Pinpoint the cell where the given text exists, returning its (X, Y) midpoint coordinate. 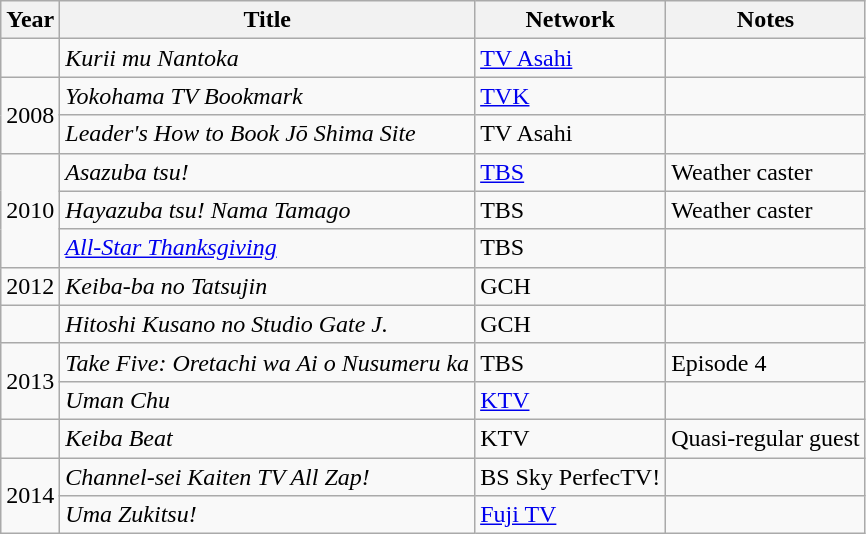
2012 (30, 286)
Uman Chu (268, 400)
All-Star Thanksgiving (268, 248)
Episode 4 (766, 362)
Quasi-regular guest (766, 438)
Channel-sei Kaiten TV All Zap! (268, 477)
Hitoshi Kusano no Studio Gate J. (268, 324)
Fuji TV (570, 515)
Yokohama TV Bookmark (268, 96)
2013 (30, 381)
Title (268, 20)
Keiba Beat (268, 438)
2014 (30, 496)
Leader's How to Book Jō Shima Site (268, 134)
2008 (30, 115)
Asazuba tsu! (268, 172)
Year (30, 20)
Notes (766, 20)
2010 (30, 210)
Network (570, 20)
Keiba-ba no Tatsujin (268, 286)
Kurii mu Nantoka (268, 58)
TVK (570, 96)
Take Five: Oretachi wa Ai o Nusumeru ka (268, 362)
Hayazuba tsu! Nama Tamago (268, 210)
Uma Zukitsu! (268, 515)
BS Sky PerfecTV! (570, 477)
